Return the [X, Y] coordinate for the center point of the cell that contains the specified text.  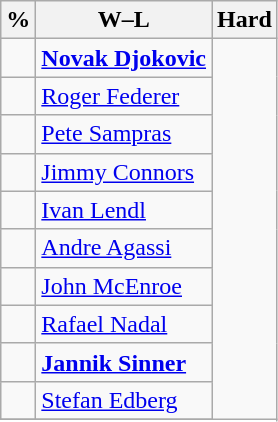
Hard [245, 20]
Andre Agassi [124, 248]
Novak Djokovic [124, 58]
Rafael Nadal [124, 324]
Stefan Edberg [124, 400]
John McEnroe [124, 286]
Ivan Lendl [124, 210]
Jannik Sinner [124, 362]
Pete Sampras [124, 134]
% [18, 20]
Jimmy Connors [124, 172]
W–L [124, 20]
Roger Federer [124, 96]
